Detect which cell encompasses the target text, then output its [X, Y] center coordinate. 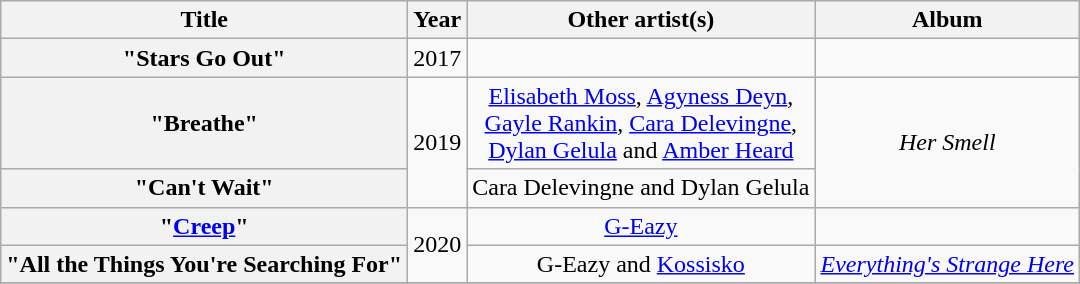
"Stars Go Out" [204, 58]
"Breathe" [204, 123]
G-Eazy and Kossisko [641, 264]
Album [948, 20]
G-Eazy [641, 226]
Cara Delevingne and Dylan Gelula [641, 188]
"Can't Wait" [204, 188]
Her Smell [948, 142]
Everything's Strange Here [948, 264]
Year [438, 20]
Elisabeth Moss, Agyness Deyn,Gayle Rankin, Cara Delevingne,Dylan Gelula and Amber Heard [641, 123]
Title [204, 20]
Other artist(s) [641, 20]
2019 [438, 142]
2020 [438, 245]
"Creep" [204, 226]
"All the Things You're Searching For" [204, 264]
2017 [438, 58]
